For the text-containing cell, return its midpoint in (X, Y) coordinate format. 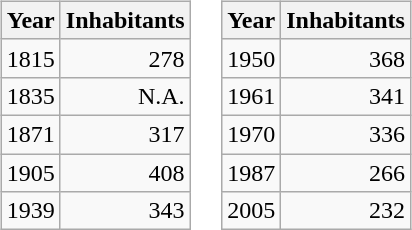
1835 (30, 96)
266 (346, 173)
343 (125, 211)
1905 (30, 173)
2005 (252, 211)
1939 (30, 211)
1950 (252, 58)
1815 (30, 58)
317 (125, 134)
1970 (252, 134)
408 (125, 173)
N.A. (125, 96)
368 (346, 58)
1961 (252, 96)
341 (346, 96)
1987 (252, 173)
336 (346, 134)
232 (346, 211)
278 (125, 58)
1871 (30, 134)
